Identify which cell holds the provided text, then report its [X, Y] central coordinate. 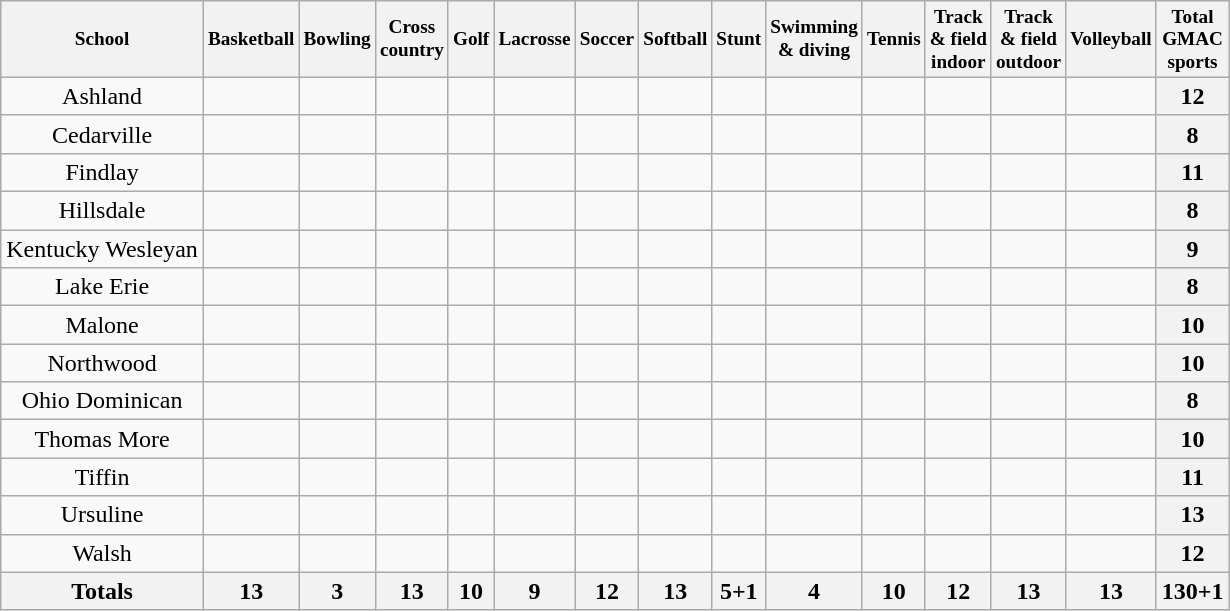
Walsh [102, 553]
Lake Erie [102, 287]
5+1 [739, 591]
Track& fieldindoor [958, 40]
Softball [676, 40]
Golf [470, 40]
Findlay [102, 173]
Swimming& diving [814, 40]
Volleyball [1112, 40]
Cedarville [102, 134]
TotalGMACsports [1192, 40]
Thomas More [102, 439]
4 [814, 591]
3 [337, 591]
Lacrosse [534, 40]
Northwood [102, 363]
Malone [102, 325]
Stunt [739, 40]
School [102, 40]
Soccer [607, 40]
Tennis [894, 40]
Ashland [102, 96]
Kentucky Wesleyan [102, 249]
Ohio Dominican [102, 401]
Ursuline [102, 515]
Crosscountry [412, 40]
Hillsdale [102, 211]
130+1 [1192, 591]
Tiffin [102, 477]
Bowling [337, 40]
Basketball [251, 40]
Totals [102, 591]
Track& fieldoutdoor [1028, 40]
